Output the [x, y] coordinate of the center of the cell containing the given text.  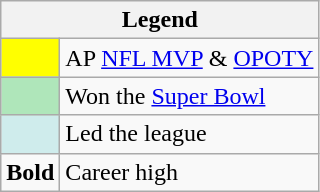
Led the league [190, 134]
Won the Super Bowl [190, 96]
Career high [190, 172]
Legend [160, 20]
Bold [30, 172]
AP NFL MVP & OPOTY [190, 58]
